From the cell containing the given text, extract its center point as [x, y] coordinate. 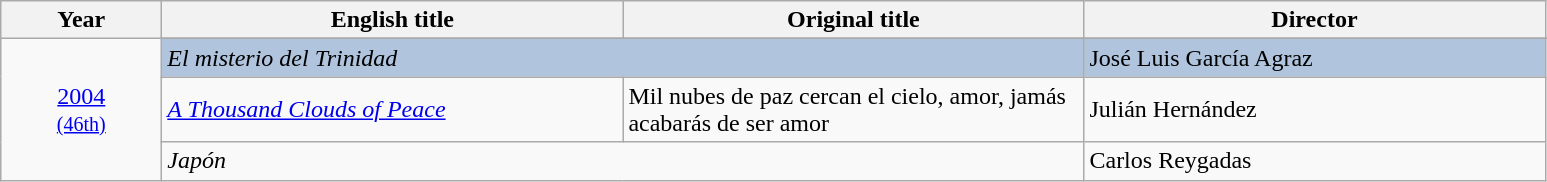
José Luis García Agraz [1314, 58]
Mil nubes de paz cercan el cielo, amor, jamás acabarás de ser amor [854, 110]
Japón [623, 161]
Original title [854, 20]
2004(46th) [82, 110]
Julián Hernández [1314, 110]
English title [392, 20]
Year [82, 20]
Carlos Reygadas [1314, 161]
A Thousand Clouds of Peace [392, 110]
El misterio del Trinidad [623, 58]
Director [1314, 20]
